Locate the cell with the specified text and output its [x, y] center coordinate. 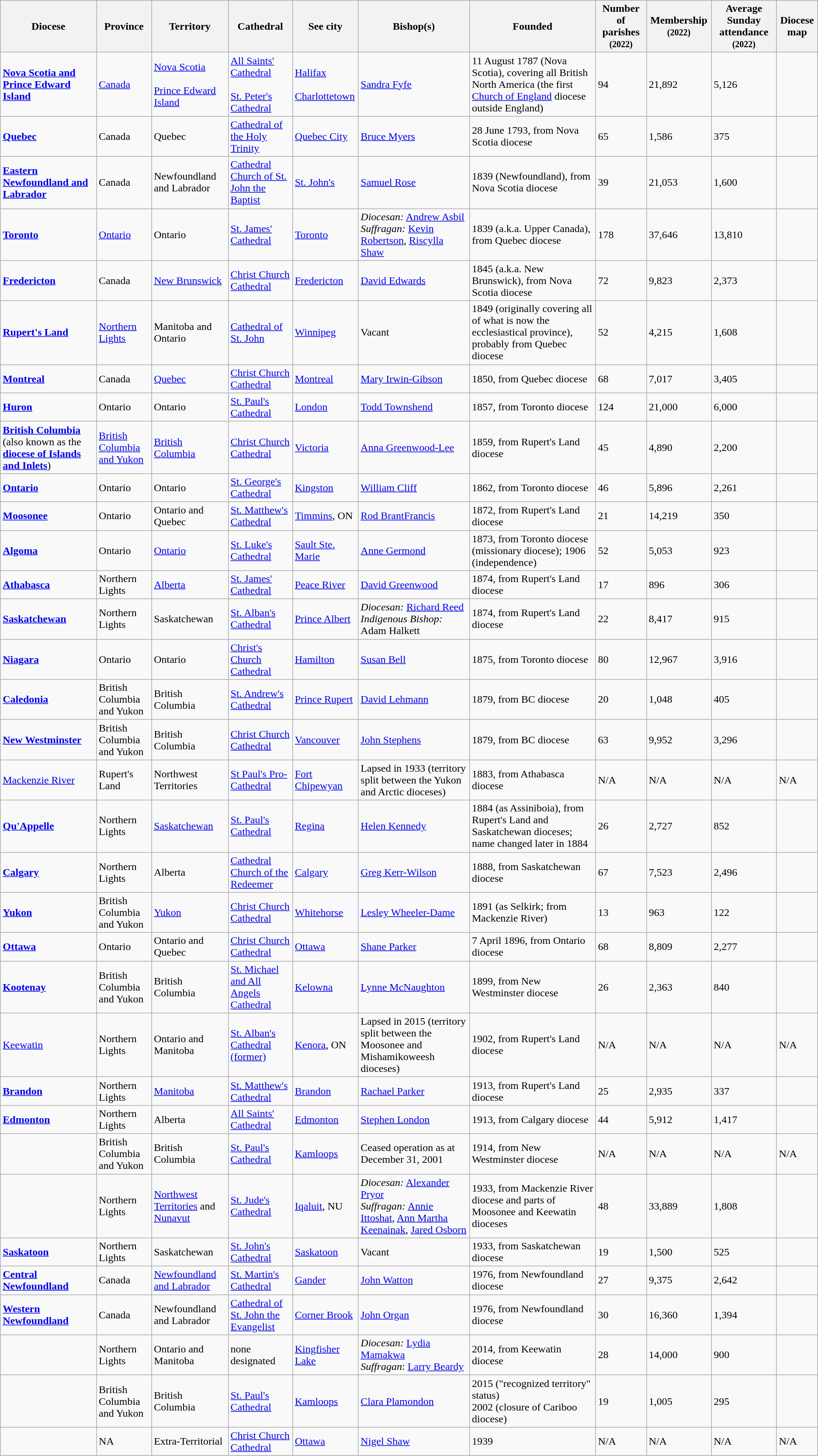
Founded [532, 26]
1,608 [744, 333]
2,277 [744, 946]
Northwest Territories [190, 780]
Manitoba [190, 1091]
37,646 [679, 234]
20 [621, 700]
5,053 [679, 551]
2,200 [744, 447]
none designated [260, 1355]
1,500 [679, 1252]
28 June 1793, from Nova Scotia diocese [532, 136]
21,053 [679, 183]
St. Jude's Cathedral [260, 1206]
3,296 [744, 740]
Hamilton [325, 659]
David Edwards [414, 281]
11 August 1787 (Nova Scotia), covering all British North America (the first Church of England diocese outside England) [532, 84]
2015 ("recognized territory" status)2002 (closure of Cariboo diocese) [532, 1401]
Niagara [49, 659]
1839 (a.k.a. Upper Canada), from Quebec diocese [532, 234]
1913, from Calgary diocese [532, 1120]
14,000 [679, 1355]
Greg Kerr-Wilson [414, 872]
22 [621, 619]
Extra-Territorial [190, 1441]
Number of parishes (2022) [621, 26]
Caledonia [49, 700]
45 [621, 447]
Manitoba and Ontario [190, 333]
1891 (as Selkirk; from Mackenzie River) [532, 912]
900 [744, 1355]
New Westminster [49, 740]
94 [621, 84]
Prince Albert [325, 619]
St. George's Cathedral [260, 488]
Kootenay [49, 987]
Cathedral of St. John [260, 333]
Lesley Wheeler-Dame [414, 912]
7 April 1896, from Ontario diocese [532, 946]
Iqaluit, NU [325, 1206]
2,642 [744, 1280]
Clara Plamondon [414, 1401]
Keewatin [49, 1045]
All Saints' Cathedral [260, 1120]
375 [744, 136]
963 [679, 912]
8,809 [679, 946]
1,586 [679, 136]
8,417 [679, 619]
Fort Chipewyan [325, 780]
33,889 [679, 1206]
1,048 [679, 700]
1933, from Saskatchewan diocese [532, 1252]
1902, from Rupert's Land diocese [532, 1045]
Gander [325, 1280]
13,810 [744, 234]
1845 (a.k.a. New Brunswick), from Nova Scotia diocese [532, 281]
Cathedral [260, 26]
St. Martin's Cathedral [260, 1280]
30 [621, 1315]
13 [621, 912]
405 [744, 700]
Cathedral of the Holy Trinity [260, 136]
67 [621, 872]
British Columbia (also known as the diocese of Islands and Inlets) [49, 447]
Sandra Fyfe [414, 84]
Central Newfoundland [49, 1280]
Todd Townshend [414, 407]
337 [744, 1091]
1899, from New Westminster diocese [532, 987]
Ceased operation as at December 31, 2001 [414, 1154]
28 [621, 1355]
1872, from Rupert's Land diocese [532, 516]
Anna Greenwood-Lee [414, 447]
Cathedral Church of the Redeemer [260, 872]
124 [621, 407]
New Brunswick [190, 281]
Corner Brook [325, 1315]
21 [621, 516]
72 [621, 281]
All Saints' CathedralSt. Peter's Cathedral [260, 84]
1,600 [744, 183]
1888, from Saskatchewan diocese [532, 872]
Moosonee [49, 516]
3,916 [744, 659]
Bruce Myers [414, 136]
350 [744, 516]
Territory [190, 26]
Nova ScotiaPrince Edward Island [190, 84]
1883, from Athabasca diocese [532, 780]
Diocesan: Alexander PryorSuffragan: Annie Ittoshat, Ann Martha Keenainak, Jared Osborn [414, 1206]
2,261 [744, 488]
Cathedral of St. John the Evangelist [260, 1315]
Lapsed in 2015 (territory split between the Moosonee and Mishamikoweesh dioceses) [414, 1045]
2,935 [679, 1091]
48 [621, 1206]
9,375 [679, 1280]
2,727 [679, 826]
Algoma [49, 551]
Shane Parker [414, 946]
1862, from Toronto diocese [532, 488]
1933, from Mackenzie River diocese and parts of Moosonee and Keewatin dioceses [532, 1206]
Western Newfoundland [49, 1315]
1857, from Toronto diocese [532, 407]
Helen Kennedy [414, 826]
Kingston [325, 488]
2,496 [744, 872]
1873, from Toronto diocese (missionary diocese); 1906 (independence) [532, 551]
852 [744, 826]
2,363 [679, 987]
1875, from Toronto diocese [532, 659]
Whitehorse [325, 912]
923 [744, 551]
St. Alban's Cathedral [260, 619]
Peace River [325, 585]
John Stephens [414, 740]
Sault Ste. Marie [325, 551]
See city [325, 26]
80 [621, 659]
5,126 [744, 84]
Huron [49, 407]
122 [744, 912]
1,417 [744, 1120]
Christ's Church Cathedral [260, 659]
12,967 [679, 659]
St. Andrew's Cathedral [260, 700]
Bishop(s) [414, 26]
Winnipeg [325, 333]
Diocesan: Lydia MamakwaSuffragan: Larry Beardy [414, 1355]
5,896 [679, 488]
21,000 [679, 407]
Prince Rupert [325, 700]
2014, from Keewatin diocese [532, 1355]
St Paul's Pro-Cathedral [260, 780]
Diocese map [797, 26]
6,000 [744, 407]
1884 (as Assiniboia), from Rupert's Land and Saskatchewan dioceses; name changed later in 1884 [532, 826]
1839 (Newfoundland), from Nova Scotia diocese [532, 183]
Timmins, ON [325, 516]
Lapsed in 1933 (territory split between the Yukon and Arctic dioceses) [414, 780]
Halifax Charlottetown [325, 84]
Mary Irwin-Gibson [414, 378]
Eastern Newfoundland and Labrador [49, 183]
17 [621, 585]
2,373 [744, 281]
7,523 [679, 872]
915 [744, 619]
John Watton [414, 1280]
St. Luke's Cathedral [260, 551]
St. John's Cathedral [260, 1252]
9,823 [679, 281]
Mackenzie River [49, 780]
Stephen London [414, 1120]
Diocesan: Andrew AsbilSuffragan: Kevin Robertson, Riscylla Shaw [414, 234]
Lynne McNaughton [414, 987]
Nova Scotia and Prince Edward Island [49, 84]
Victoria [325, 447]
39 [621, 183]
4,890 [679, 447]
Nigel Shaw [414, 1441]
St. Alban's Cathedral (former) [260, 1045]
Qu'Appelle [49, 826]
Diocesan: Richard ReedIndigenous Bishop: Adam Halkett [414, 619]
46 [621, 488]
27 [621, 1280]
John Organ [414, 1315]
Average Sunday attendance (2022) [744, 26]
896 [679, 585]
Cathedral Church of St. John the Baptist [260, 183]
Samuel Rose [414, 183]
25 [621, 1091]
Athabasca [49, 585]
St. Michael and All Angels Cathedral [260, 987]
9,952 [679, 740]
63 [621, 740]
4,215 [679, 333]
Kenora, ON [325, 1045]
St. John's [325, 183]
16,360 [679, 1315]
Regina [325, 826]
Kingfisher Lake [325, 1355]
840 [744, 987]
1,808 [744, 1206]
525 [744, 1252]
178 [621, 234]
Anne Germond [414, 551]
Susan Bell [414, 659]
3,405 [744, 378]
William Cliff [414, 488]
1850, from Quebec diocese [532, 378]
1914, from New Westminster diocese [532, 1154]
Membership (2022) [679, 26]
Province [124, 26]
14,219 [679, 516]
Northwest Territories and Nunavut [190, 1206]
Diocese [49, 26]
Rod BrantFrancis [414, 516]
295 [744, 1401]
Vancouver [325, 740]
1849 (originally covering all of what is now the ecclesiastical province), probably from Quebec diocese [532, 333]
Kelowna [325, 987]
7,017 [679, 378]
1,005 [679, 1401]
David Greenwood [414, 585]
1859, from Rupert's Land diocese [532, 447]
David Lehmann [414, 700]
1939 [532, 1441]
Quebec City [325, 136]
5,912 [679, 1120]
NA [124, 1441]
306 [744, 585]
44 [621, 1120]
London [325, 407]
21,892 [679, 84]
Rachael Parker [414, 1091]
65 [621, 136]
1913, from Rupert's Land diocese [532, 1091]
1,394 [744, 1315]
